Extract the [X, Y] coordinate from the center of the cell holding the provided text.  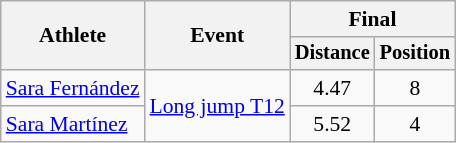
Long jump T12 [218, 106]
4 [415, 124]
8 [415, 88]
Sara Fernández [73, 88]
5.52 [332, 124]
Position [415, 54]
Distance [332, 54]
Sara Martínez [73, 124]
Event [218, 36]
Final [372, 19]
4.47 [332, 88]
Athlete [73, 36]
